Search for the cell housing the specified text and yield its (X, Y) center coordinate. 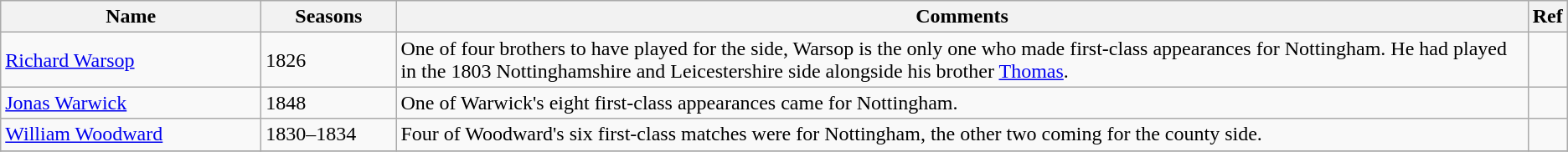
1848 (328, 103)
Comments (962, 17)
Four of Woodward's six first-class matches were for Nottingham, the other two coming for the county side. (962, 134)
Name (131, 17)
Seasons (328, 17)
1826 (328, 60)
Ref (1548, 17)
One of Warwick's eight first-class appearances came for Nottingham. (962, 103)
1830–1834 (328, 134)
William Woodward (131, 134)
Richard Warsop (131, 60)
Jonas Warwick (131, 103)
